Find where the given text appears and provide that cell's center as [X, Y] coordinate. 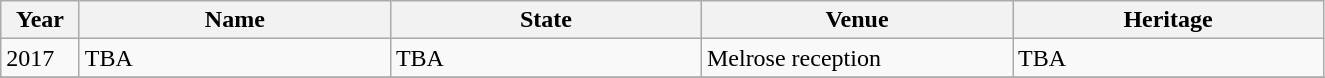
Name [234, 20]
State [546, 20]
Melrose reception [856, 58]
Year [40, 20]
Heritage [1168, 20]
Venue [856, 20]
2017 [40, 58]
